Determine the (x, y) coordinate at the center of the cell enclosing the given text.  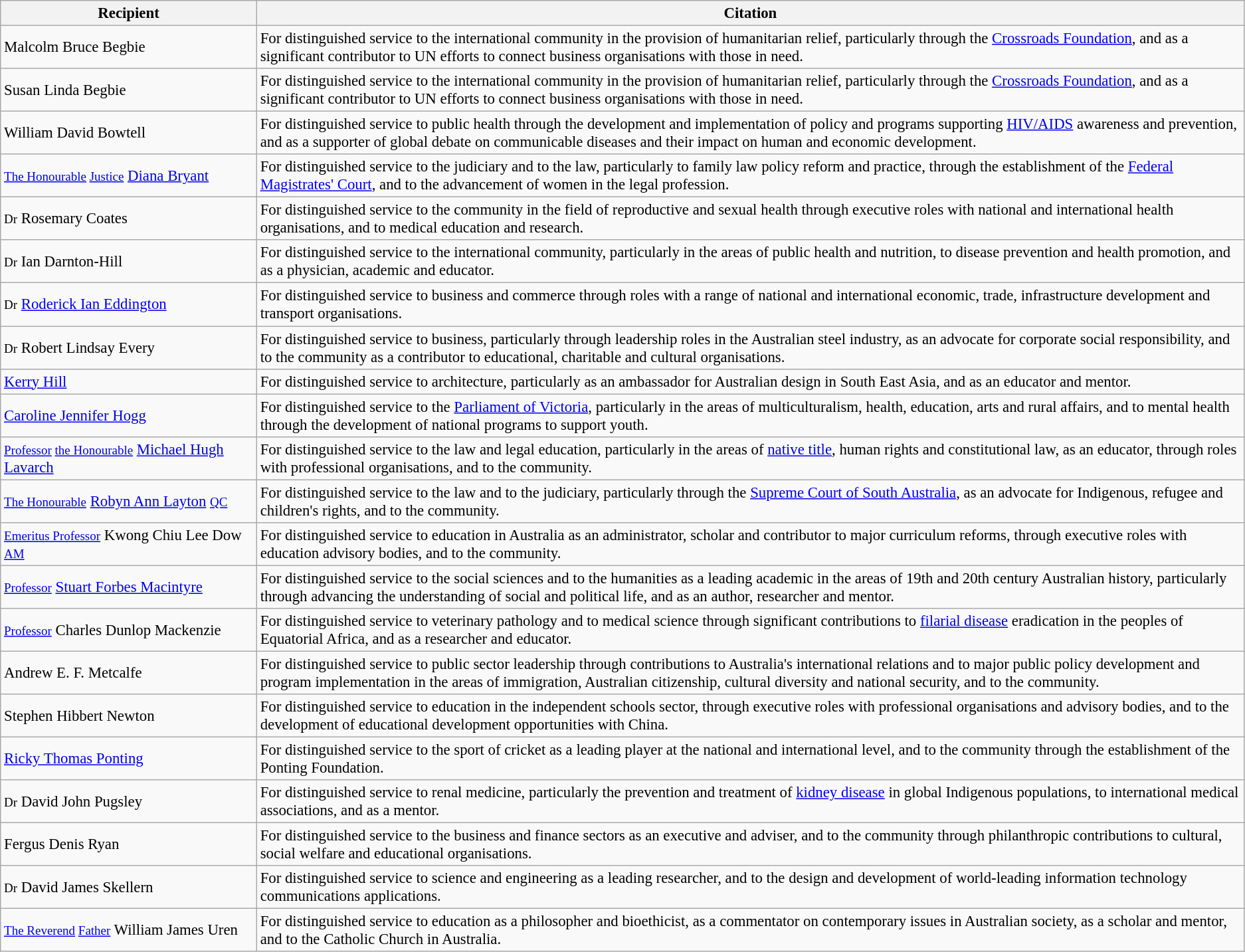
Andrew E. F. Metcalfe (129, 672)
William David Bowtell (129, 133)
Dr Roderick Ian Eddington (129, 304)
Stephen Hibbert Newton (129, 716)
Recipient (129, 13)
Professor the Honourable Michael Hugh Lavarch (129, 458)
Dr David John Pugsley (129, 801)
Dr Rosemary Coates (129, 219)
Fergus Denis Ryan (129, 845)
Emeritus Professor Kwong Chiu Lee Dow AM (129, 545)
The Honourable Justice Diana Bryant (129, 175)
Malcolm Bruce Begbie (129, 48)
Dr Robert Lindsay Every (129, 348)
Dr Ian Darnton-Hill (129, 262)
Citation (750, 13)
Susan Linda Begbie (129, 90)
Kerry Hill (129, 381)
For distinguished service to architecture, particularly as an ambassador for Australian design in South East Asia, and as an educator and mentor. (750, 381)
Ricky Thomas Ponting (129, 759)
Dr David James Skellern (129, 888)
The Honourable Robyn Ann Layton QC (129, 501)
Professor Charles Dunlop Mackenzie (129, 630)
Caroline Jennifer Hogg (129, 416)
The Reverend Father William James Uren (129, 930)
Professor Stuart Forbes Macintyre (129, 587)
